Search for the cell housing the specified text and yield its [X, Y] center coordinate. 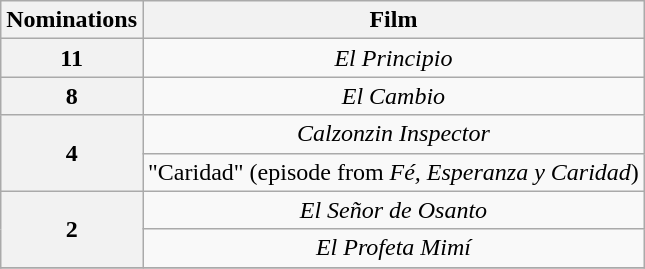
11 [72, 58]
Nominations [72, 20]
Calzonzin Inspector [393, 134]
El Señor de Osanto [393, 210]
4 [72, 153]
2 [72, 229]
8 [72, 96]
El Profeta Mimí [393, 248]
Film [393, 20]
"Caridad" (episode from Fé, Esperanza y Caridad) [393, 172]
El Cambio [393, 96]
El Principio [393, 58]
